Identify which cell holds the provided text, then report its (X, Y) central coordinate. 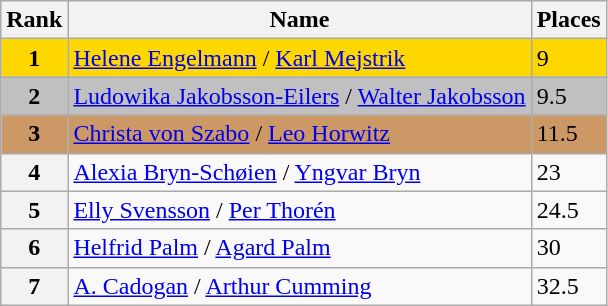
6 (34, 248)
4 (34, 172)
Elly Svensson / Per Thorén (300, 210)
Name (300, 20)
2 (34, 96)
11.5 (568, 134)
24.5 (568, 210)
23 (568, 172)
Helene Engelmann / Karl Mejstrik (300, 58)
Rank (34, 20)
9 (568, 58)
Places (568, 20)
9.5 (568, 96)
A. Cadogan / Arthur Cumming (300, 286)
Ludowika Jakobsson-Eilers / Walter Jakobsson (300, 96)
30 (568, 248)
3 (34, 134)
32.5 (568, 286)
Christa von Szabo / Leo Horwitz (300, 134)
Alexia Bryn-Schøien / Yngvar Bryn (300, 172)
7 (34, 286)
5 (34, 210)
1 (34, 58)
Helfrid Palm / Agard Palm (300, 248)
